Return (x, y) of the center of cell containing provided text 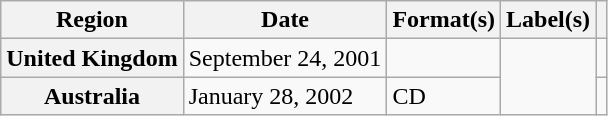
Format(s) (444, 20)
Australia (92, 96)
CD (444, 96)
September 24, 2001 (285, 58)
Date (285, 20)
January 28, 2002 (285, 96)
United Kingdom (92, 58)
Label(s) (548, 20)
Region (92, 20)
